From the cell containing the given text, extract its center point as (X, Y) coordinate. 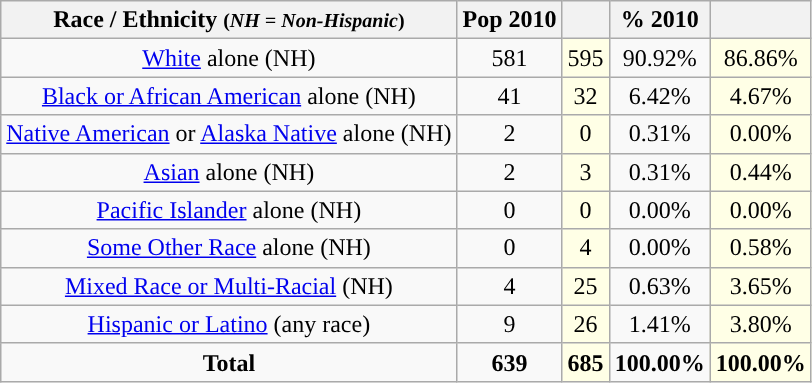
4.67% (760, 96)
41 (510, 96)
6.42% (660, 96)
Race / Ethnicity (NH = Non-Hispanic) (229, 20)
Asian alone (NH) (229, 172)
White alone (NH) (229, 58)
% 2010 (660, 20)
Mixed Race or Multi-Racial (NH) (229, 286)
32 (586, 96)
90.92% (660, 58)
639 (510, 362)
Pop 2010 (510, 20)
Some Other Race alone (NH) (229, 248)
0.58% (760, 248)
26 (586, 324)
3.80% (760, 324)
595 (586, 58)
3 (586, 172)
Native American or Alaska Native alone (NH) (229, 134)
86.86% (760, 58)
25 (586, 286)
0.44% (760, 172)
3.65% (760, 286)
685 (586, 362)
0.63% (660, 286)
Hispanic or Latino (any race) (229, 324)
581 (510, 58)
Pacific Islander alone (NH) (229, 210)
Black or African American alone (NH) (229, 96)
1.41% (660, 324)
9 (510, 324)
Total (229, 362)
